Determine the (x, y) coordinate at the center of the cell enclosing the given text.  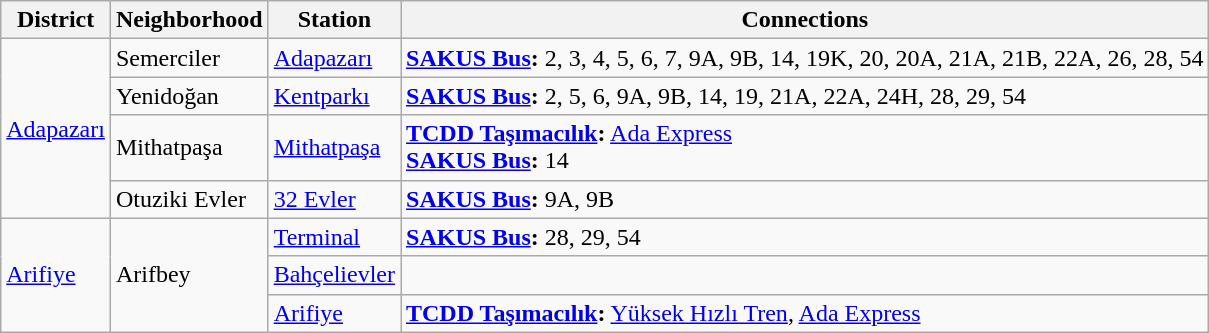
Yenidoğan (189, 96)
Bahçelievler (334, 275)
Station (334, 20)
SAKUS Bus: 2, 5, 6, 9A, 9B, 14, 19, 21A, 22A, 24H, 28, 29, 54 (804, 96)
Otuziki Evler (189, 199)
SAKUS Bus: 28, 29, 54 (804, 237)
TCDD Taşımacılık: Yüksek Hızlı Tren, Ada Express (804, 313)
Neighborhood (189, 20)
Arifbey (189, 275)
Semerciler (189, 58)
TCDD Taşımacılık: Ada ExpressSAKUS Bus: 14 (804, 148)
Terminal (334, 237)
Kentparkı (334, 96)
SAKUS Bus: 2, 3, 4, 5, 6, 7, 9A, 9B, 14, 19K, 20, 20A, 21A, 21B, 22A, 26, 28, 54 (804, 58)
Connections (804, 20)
SAKUS Bus: 9A, 9B (804, 199)
District (56, 20)
32 Evler (334, 199)
